Identify which cell holds the provided text, then report its [X, Y] central coordinate. 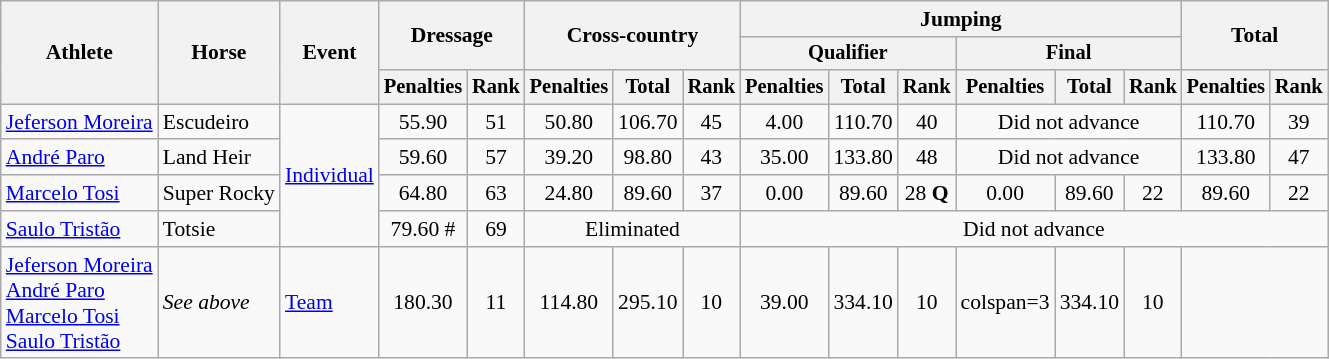
39.20 [569, 158]
4.00 [784, 122]
28 Q [927, 193]
57 [496, 158]
35.00 [784, 158]
295.10 [648, 303]
51 [496, 122]
114.80 [569, 303]
55.90 [423, 122]
48 [927, 158]
Team [330, 303]
180.30 [423, 303]
Event [330, 52]
45 [712, 122]
63 [496, 193]
Saulo Tristão [80, 229]
Land Heir [219, 158]
24.80 [569, 193]
Athlete [80, 52]
59.60 [423, 158]
98.80 [648, 158]
colspan=3 [1006, 303]
39.00 [784, 303]
79.60 # [423, 229]
Super Rocky [219, 193]
Totsie [219, 229]
106.70 [648, 122]
Marcelo Tosi [80, 193]
43 [712, 158]
37 [712, 193]
47 [1299, 158]
50.80 [569, 122]
Horse [219, 52]
Jumping [961, 19]
See above [219, 303]
11 [496, 303]
Individual [330, 175]
64.80 [423, 193]
Escudeiro [219, 122]
Jeferson MoreiraAndré ParoMarcelo TosiSaulo Tristão [80, 303]
Jeferson Moreira [80, 122]
Eliminated [632, 229]
André Paro [80, 158]
69 [496, 229]
Cross-country [632, 36]
39 [1299, 122]
40 [927, 122]
Dressage [452, 36]
Qualifier [848, 54]
Final [1069, 54]
